Extract the [X, Y] coordinate from the center of the cell holding the provided text.  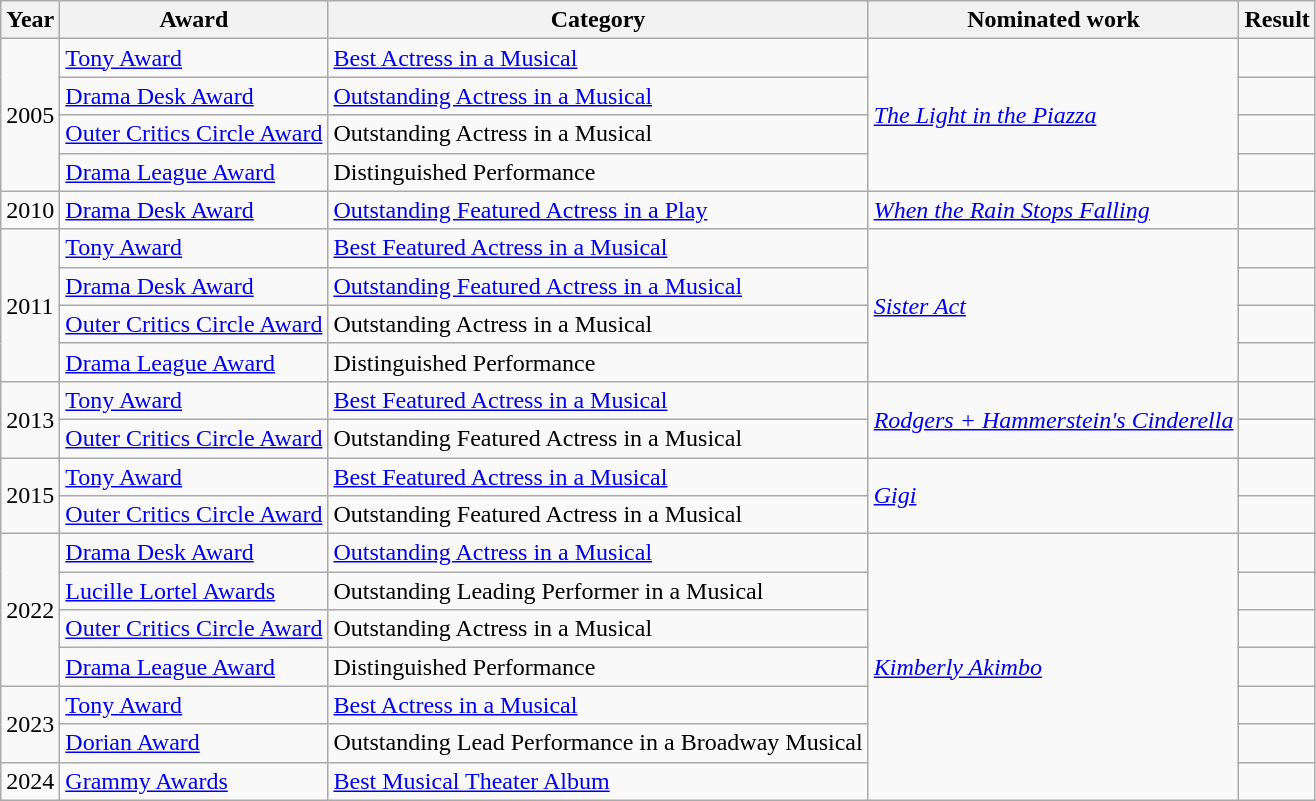
Grammy Awards [194, 781]
Nominated work [1054, 20]
2015 [30, 496]
2022 [30, 610]
2023 [30, 724]
Outstanding Leading Performer in a Musical [598, 591]
Kimberly Akimbo [1054, 667]
2013 [30, 419]
2011 [30, 305]
Dorian Award [194, 743]
Outstanding Featured Actress in a Play [598, 210]
Lucille Lortel Awards [194, 591]
2010 [30, 210]
Outstanding Lead Performance in a Broadway Musical [598, 743]
Sister Act [1054, 305]
Category [598, 20]
Gigi [1054, 496]
Award [194, 20]
Year [30, 20]
The Light in the Piazza [1054, 115]
2024 [30, 781]
When the Rain Stops Falling [1054, 210]
Best Musical Theater Album [598, 781]
Result [1277, 20]
Rodgers + Hammerstein's Cinderella [1054, 419]
2005 [30, 115]
